Scan for the cell matching the given text and deliver its (X, Y) coordinate at center. 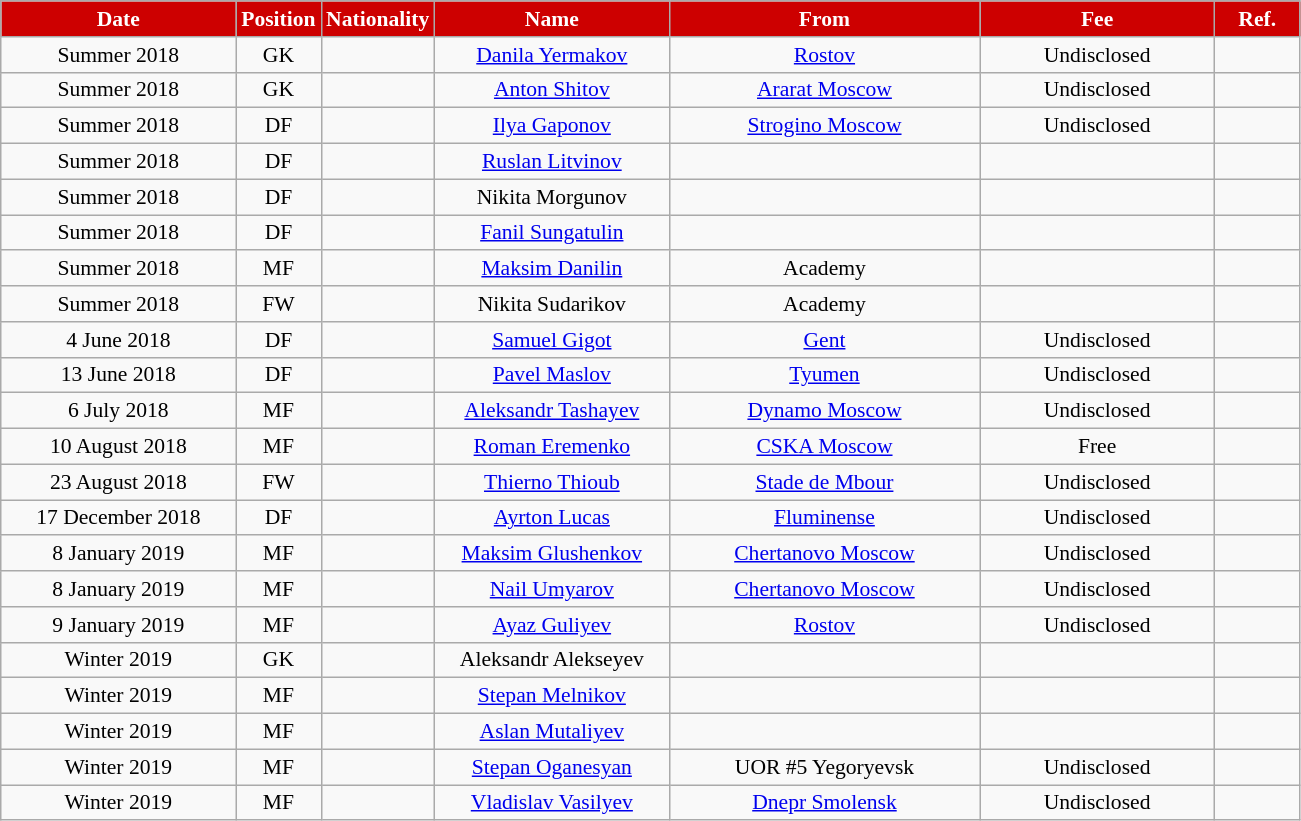
13 June 2018 (118, 375)
Fluminense (824, 518)
Position (278, 19)
UOR #5 Yegoryevsk (824, 767)
17 December 2018 (118, 518)
Dnepr Smolensk (824, 803)
Samuel Gigot (552, 340)
Free (1098, 447)
Danila Yermakov (552, 55)
Pavel Maslov (552, 375)
Nikita Morgunov (552, 197)
Aleksandr Alekseyev (552, 660)
Ayrton Lucas (552, 518)
Anton Shitov (552, 90)
Stepan Melnikov (552, 696)
Ayaz Guliyev (552, 625)
10 August 2018 (118, 447)
Nail Umyarov (552, 589)
9 January 2019 (118, 625)
Nationality (378, 19)
Name (552, 19)
Ararat Moscow (824, 90)
Ruslan Litvinov (552, 162)
Fanil Sungatulin (552, 233)
4 June 2018 (118, 340)
Fee (1098, 19)
Roman Eremenko (552, 447)
Nikita Sudarikov (552, 304)
Tyumen (824, 375)
Gent (824, 340)
Strogino Moscow (824, 126)
Aslan Mutaliyev (552, 732)
Ref. (1258, 19)
Date (118, 19)
Vladislav Vasilyev (552, 803)
Maksim Danilin (552, 269)
Thierno Thioub (552, 482)
Stepan Oganesyan (552, 767)
Dynamo Moscow (824, 411)
From (824, 19)
Aleksandr Tashayev (552, 411)
Maksim Glushenkov (552, 554)
Stade de Mbour (824, 482)
23 August 2018 (118, 482)
6 July 2018 (118, 411)
CSKA Moscow (824, 447)
Ilya Gaponov (552, 126)
